Search for the cell housing the specified text and yield its [x, y] center coordinate. 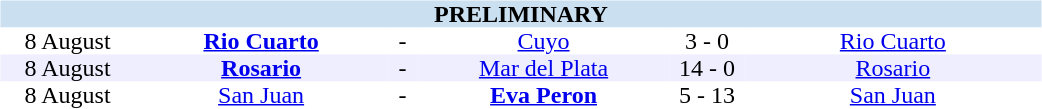
PRELIMINARY [520, 14]
Eva Peron [544, 96]
3 - 0 [707, 42]
14 - 0 [707, 68]
Cuyo [544, 42]
5 - 13 [707, 96]
Mar del Plata [544, 68]
